Detect which cell encompasses the target text, then output its [x, y] center coordinate. 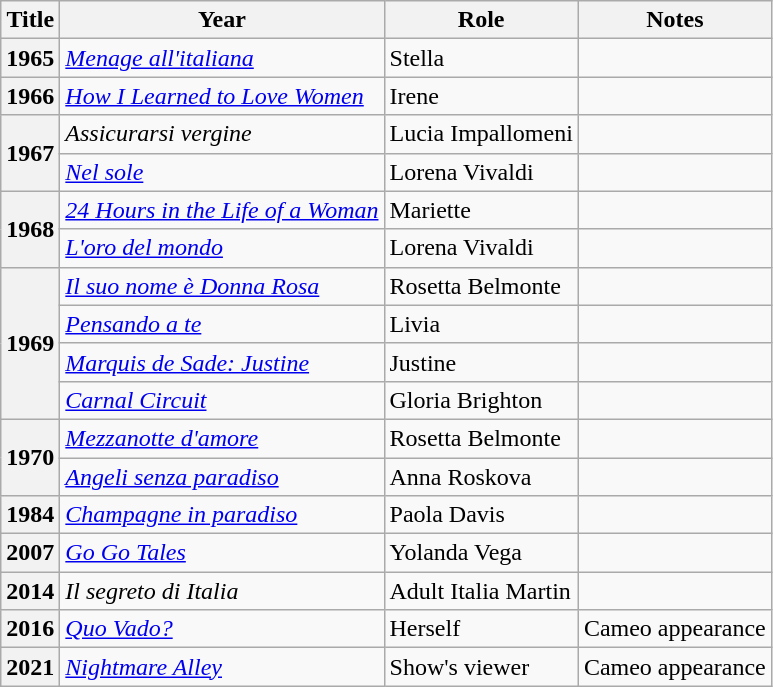
Menage all'italiana [222, 58]
Show's viewer [481, 667]
1968 [30, 229]
How I Learned to Love Women [222, 96]
Marquis de Sade: Justine [222, 362]
Nel sole [222, 172]
2021 [30, 667]
Gloria Brighton [481, 400]
1967 [30, 153]
Paola Davis [481, 515]
Livia [481, 324]
Mariette [481, 210]
Il suo nome è Donna Rosa [222, 286]
Title [30, 20]
Irene [481, 96]
Mezzanotte d'amore [222, 438]
Yolanda Vega [481, 553]
2007 [30, 553]
2014 [30, 591]
Herself [481, 629]
Angeli senza paradiso [222, 477]
Assicurarsi vergine [222, 134]
Adult Italia Martin [481, 591]
Pensando a te [222, 324]
Carnal Circuit [222, 400]
24 Hours in the Life of a Woman [222, 210]
1970 [30, 457]
Stella [481, 58]
Champagne in paradiso [222, 515]
Lucia Impallomeni [481, 134]
Anna Roskova [481, 477]
Year [222, 20]
Quo Vado? [222, 629]
Go Go Tales [222, 553]
Role [481, 20]
1966 [30, 96]
L'oro del mondo [222, 248]
2016 [30, 629]
1969 [30, 343]
1965 [30, 58]
Justine [481, 362]
Il segreto di Italia [222, 591]
1984 [30, 515]
Notes [674, 20]
Nightmare Alley [222, 667]
